Extract the [X, Y] coordinate from the center of the cell holding the provided text.  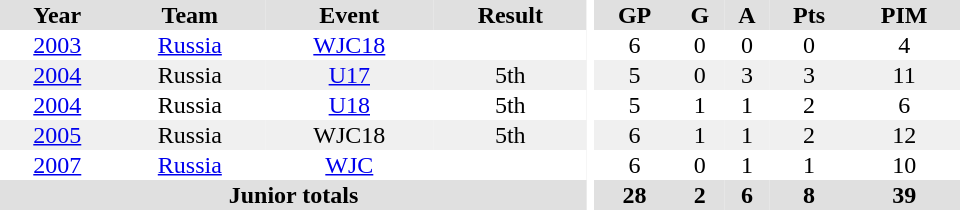
4 [904, 45]
PIM [904, 15]
11 [904, 75]
28 [635, 195]
G [700, 15]
Event [349, 15]
Junior totals [294, 195]
Result [511, 15]
A [747, 15]
WJC [349, 165]
Year [58, 15]
Team [190, 15]
Pts [810, 15]
U17 [349, 75]
39 [904, 195]
2005 [58, 135]
GP [635, 15]
U18 [349, 105]
10 [904, 165]
8 [810, 195]
2007 [58, 165]
2003 [58, 45]
12 [904, 135]
